Determine the [x, y] coordinate at the center of the cell enclosing the given text.  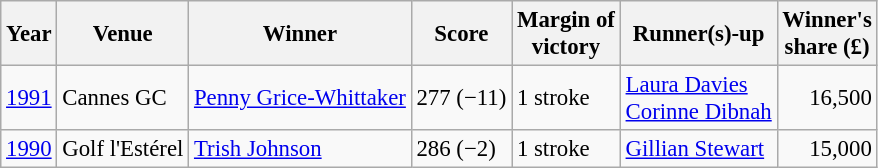
Winner [300, 34]
Golf l'Estérel [123, 149]
Trish Johnson [300, 149]
Venue [123, 34]
Score [461, 34]
277 (−11) [461, 98]
16,500 [827, 98]
1991 [29, 98]
Margin ofvictory [566, 34]
286 (−2) [461, 149]
Runner(s)-up [698, 34]
Year [29, 34]
Cannes GC [123, 98]
Penny Grice-Whittaker [300, 98]
Winner'sshare (£) [827, 34]
1990 [29, 149]
Gillian Stewart [698, 149]
15,000 [827, 149]
Laura Davies Corinne Dibnah [698, 98]
